Search for the cell housing the specified text and yield its [x, y] center coordinate. 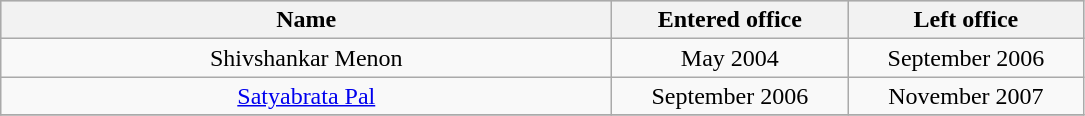
Satyabrata Pal [306, 96]
Entered office [730, 20]
Left office [966, 20]
May 2004 [730, 58]
Name [306, 20]
November 2007 [966, 96]
Shivshankar Menon [306, 58]
